Output the [X, Y] coordinate of the center of the cell containing the given text.  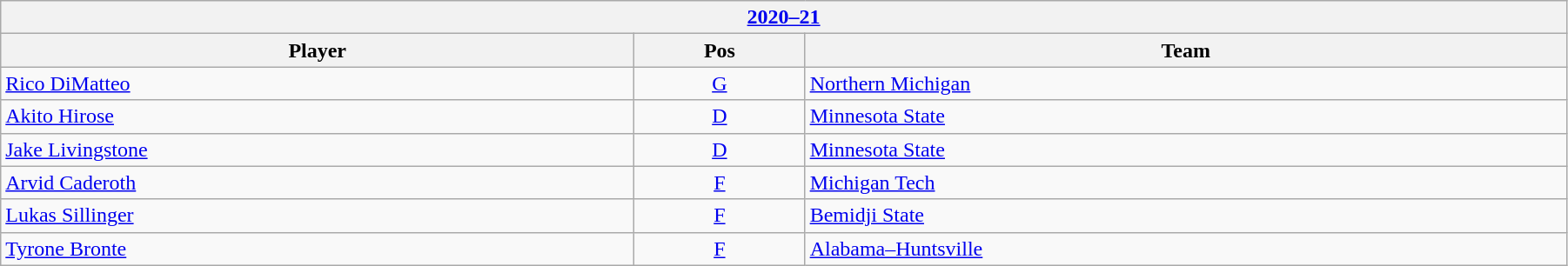
Alabama–Huntsville [1185, 249]
Tyrone Bronte [318, 249]
Akito Hirose [318, 116]
Northern Michigan [1185, 83]
Pos [720, 50]
Lukas Sillinger [318, 216]
Michigan Tech [1185, 183]
2020–21 [784, 17]
Arvid Caderoth [318, 183]
G [720, 83]
Bemidji State [1185, 216]
Team [1185, 50]
Rico DiMatteo [318, 83]
Player [318, 50]
Jake Livingstone [318, 150]
